Locate the cell with the specified text and output its [x, y] center coordinate. 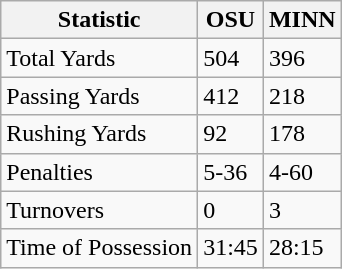
Turnovers [100, 210]
412 [231, 96]
31:45 [231, 248]
OSU [231, 20]
218 [302, 96]
Passing Yards [100, 96]
0 [231, 210]
MINN [302, 20]
Penalties [100, 172]
Total Yards [100, 58]
Statistic [100, 20]
28:15 [302, 248]
Time of Possession [100, 248]
Rushing Yards [100, 134]
178 [302, 134]
5-36 [231, 172]
3 [302, 210]
396 [302, 58]
504 [231, 58]
4-60 [302, 172]
92 [231, 134]
